Output the (x, y) coordinate of the center of the cell containing the given text.  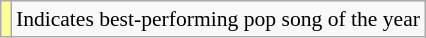
Indicates best-performing pop song of the year (218, 19)
